Scan for the cell matching the given text and deliver its (x, y) coordinate at center. 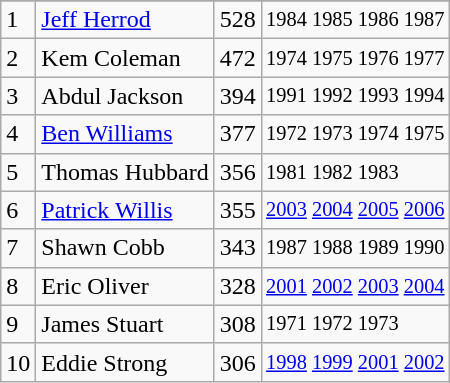
306 (238, 362)
355 (238, 210)
1 (18, 20)
Patrick Willis (125, 210)
356 (238, 172)
394 (238, 96)
Jeff Herrod (125, 20)
1984 1985 1986 1987 (355, 20)
343 (238, 248)
Ben Williams (125, 134)
1981 1982 1983 (355, 172)
10 (18, 362)
308 (238, 324)
Eddie Strong (125, 362)
8 (18, 286)
9 (18, 324)
Shawn Cobb (125, 248)
1974 1975 1976 1977 (355, 58)
Kem Coleman (125, 58)
328 (238, 286)
2003 2004 2005 2006 (355, 210)
3 (18, 96)
472 (238, 58)
1991 1992 1993 1994 (355, 96)
4 (18, 134)
2001 2002 2003 2004 (355, 286)
1987 1988 1989 1990 (355, 248)
5 (18, 172)
1998 1999 2001 2002 (355, 362)
2 (18, 58)
Abdul Jackson (125, 96)
James Stuart (125, 324)
Thomas Hubbard (125, 172)
6 (18, 210)
7 (18, 248)
1971 1972 1973 (355, 324)
1972 1973 1974 1975 (355, 134)
Eric Oliver (125, 286)
528 (238, 20)
377 (238, 134)
